For the text-containing cell, return its midpoint in (X, Y) coordinate format. 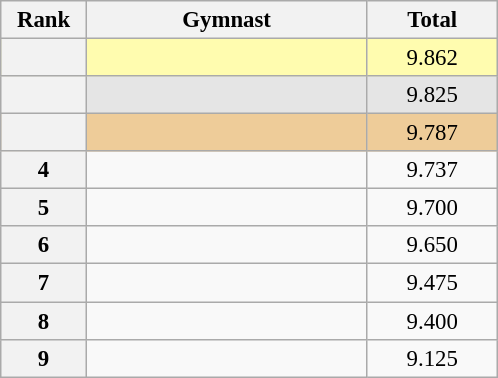
9.737 (432, 170)
9.650 (432, 245)
9.125 (432, 358)
Gymnast (226, 20)
9.862 (432, 58)
9.475 (432, 283)
9.825 (432, 95)
Rank (44, 20)
5 (44, 208)
Total (432, 20)
9.400 (432, 321)
6 (44, 245)
7 (44, 283)
9 (44, 358)
9.787 (432, 133)
4 (44, 170)
8 (44, 321)
9.700 (432, 208)
